Pinpoint the cell where the given text exists, returning its [X, Y] midpoint coordinate. 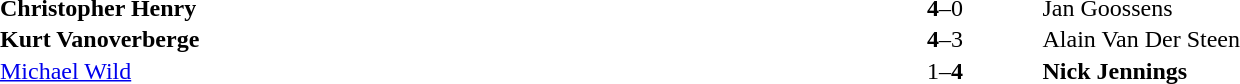
4–3 [944, 39]
